Scan for the cell matching the given text and deliver its [x, y] coordinate at center. 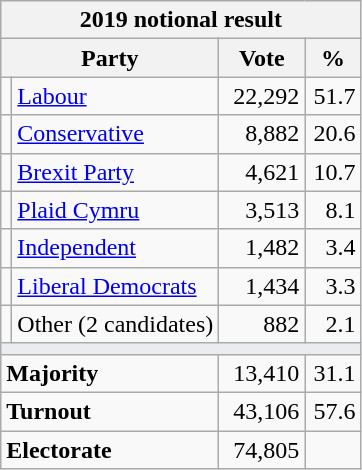
882 [262, 324]
3.4 [333, 248]
8.1 [333, 210]
Brexit Party [116, 172]
74,805 [262, 449]
Majority [110, 373]
Other (2 candidates) [116, 324]
Electorate [110, 449]
20.6 [333, 134]
Liberal Democrats [116, 286]
3.3 [333, 286]
4,621 [262, 172]
Conservative [116, 134]
1,482 [262, 248]
2.1 [333, 324]
2019 notional result [181, 20]
57.6 [333, 411]
Turnout [110, 411]
8,882 [262, 134]
31.1 [333, 373]
Plaid Cymru [116, 210]
22,292 [262, 96]
10.7 [333, 172]
Independent [116, 248]
13,410 [262, 373]
3,513 [262, 210]
Labour [116, 96]
% [333, 58]
Party [110, 58]
51.7 [333, 96]
43,106 [262, 411]
Vote [262, 58]
1,434 [262, 286]
